Identify which cell holds the provided text, then report its [X, Y] central coordinate. 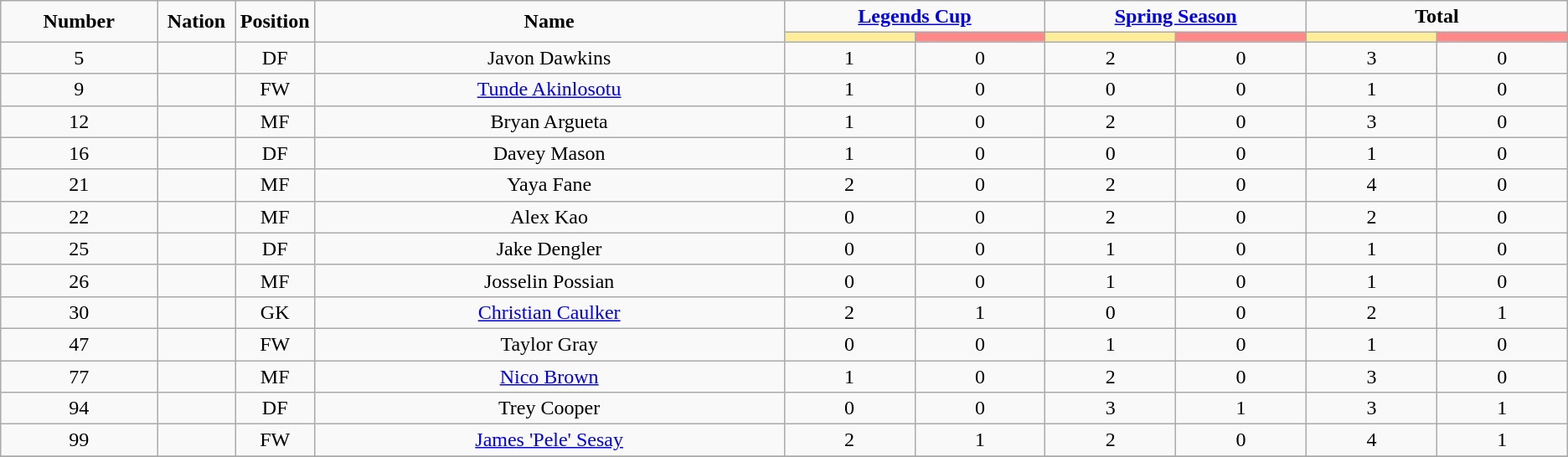
16 [79, 153]
30 [79, 312]
Spring Season [1176, 17]
Name [549, 22]
Josselin Possian [549, 280]
James 'Pele' Sesay [549, 440]
Bryan Argueta [549, 121]
12 [79, 121]
Trey Cooper [549, 408]
Christian Caulker [549, 312]
Tunde Akinlosotu [549, 90]
99 [79, 440]
21 [79, 185]
Position [275, 22]
Total [1437, 17]
Jake Dengler [549, 249]
77 [79, 376]
Davey Mason [549, 153]
GK [275, 312]
25 [79, 249]
26 [79, 280]
94 [79, 408]
5 [79, 58]
Legends Cup [915, 17]
Javon Dawkins [549, 58]
Number [79, 22]
Nation [197, 22]
22 [79, 217]
Taylor Gray [549, 344]
Yaya Fane [549, 185]
9 [79, 90]
47 [79, 344]
Nico Brown [549, 376]
Alex Kao [549, 217]
